Capture the cell that displays the provided text and extract its (X, Y) central coordinate. 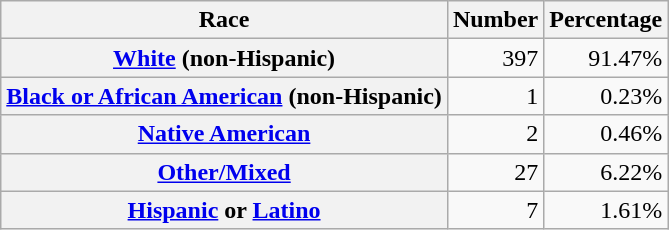
Native American (224, 134)
27 (495, 172)
2 (495, 134)
Hispanic or Latino (224, 210)
Percentage (606, 20)
1.61% (606, 210)
397 (495, 58)
91.47% (606, 58)
White (non-Hispanic) (224, 58)
6.22% (606, 172)
1 (495, 96)
7 (495, 210)
Black or African American (non-Hispanic) (224, 96)
Race (224, 20)
Other/Mixed (224, 172)
Number (495, 20)
0.23% (606, 96)
0.46% (606, 134)
